From the cell containing the given text, extract its center point as [x, y] coordinate. 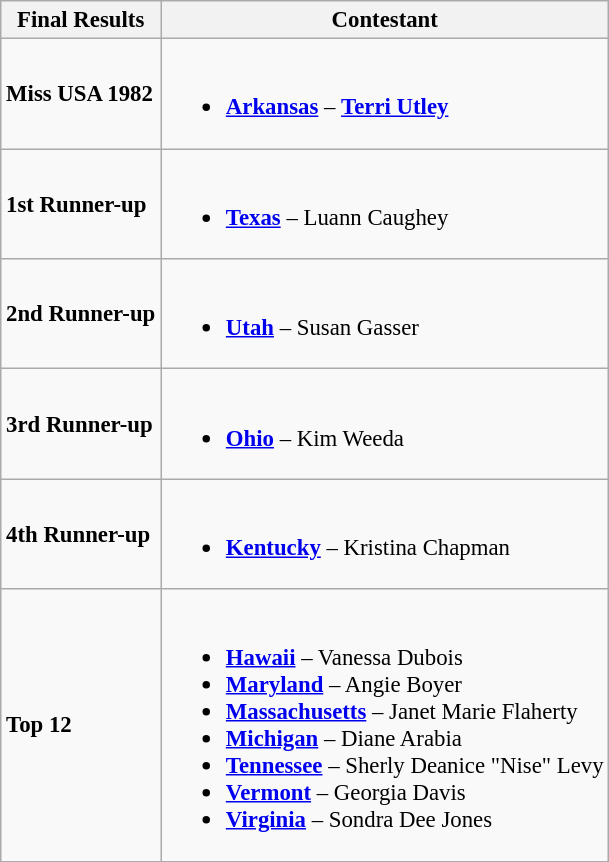
Utah – Susan Gasser [385, 314]
Arkansas – Terri Utley [385, 94]
1st Runner-up [81, 204]
3rd Runner-up [81, 424]
2nd Runner-up [81, 314]
Kentucky – Kristina Chapman [385, 534]
4th Runner-up [81, 534]
Miss USA 1982 [81, 94]
Final Results [81, 20]
Ohio – Kim Weeda [385, 424]
Contestant [385, 20]
Texas – Luann Caughey [385, 204]
Top 12 [81, 725]
